For the text-containing cell, return its midpoint in [X, Y] coordinate format. 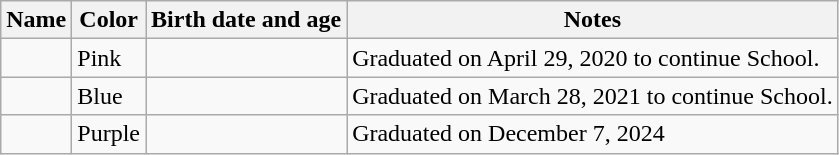
Name [36, 20]
Pink [109, 58]
Color [109, 20]
Blue [109, 96]
Graduated on April 29, 2020 to continue School. [593, 58]
Notes [593, 20]
Purple [109, 134]
Graduated on March 28, 2021 to continue School. [593, 96]
Graduated on December 7, 2024 [593, 134]
Birth date and age [246, 20]
